Detect which cell encompasses the target text, then output its [x, y] center coordinate. 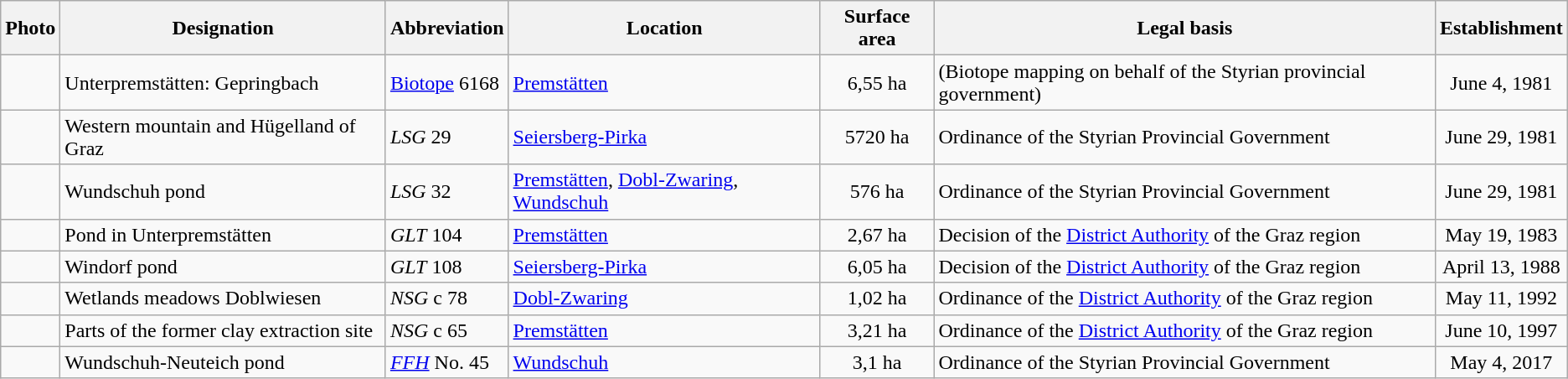
May 4, 2017 [1501, 362]
April 13, 1988 [1501, 267]
Parts of the former clay extraction site [223, 330]
Designation [223, 29]
2,67 ha [877, 235]
Unterpremstätten: Gepringbach [223, 82]
Dobl-Zwaring [664, 299]
576 ha [877, 191]
Pond in Unterpremstätten [223, 235]
Wundschuh pond [223, 191]
Wundschuh-Neuteich pond [223, 362]
Wundschuh [664, 362]
Western mountain and Hügelland of Graz [223, 138]
LSG 29 [447, 138]
June 10, 1997 [1501, 330]
NSG c 65 [447, 330]
6,05 ha [877, 267]
(Biotope mapping on behalf of the Styrian provincial government) [1184, 82]
NSG c 78 [447, 299]
6,55 ha [877, 82]
Biotope 6168 [447, 82]
5720 ha [877, 138]
GLT 104 [447, 235]
Surface area [877, 29]
Premstätten, Dobl-Zwaring, Wundschuh [664, 191]
3,21 ha [877, 330]
Legal basis [1184, 29]
1,02 ha [877, 299]
June 4, 1981 [1501, 82]
GLT 108 [447, 267]
Establishment [1501, 29]
3,1 ha [877, 362]
May 19, 1983 [1501, 235]
Abbreviation [447, 29]
Wetlands meadows Doblwiesen [223, 299]
FFH No. 45 [447, 362]
Photo [30, 29]
May 11, 1992 [1501, 299]
Location [664, 29]
Windorf pond [223, 267]
LSG 32 [447, 191]
